Return the [X, Y] coordinate for the center point of the cell that contains the specified text.  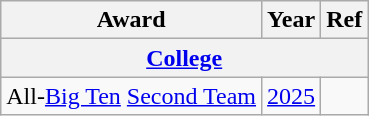
Year [292, 20]
All-Big Ten Second Team [132, 96]
College [184, 58]
Award [132, 20]
Ref [344, 20]
2025 [292, 96]
